Identify which cell holds the provided text, then report its [x, y] central coordinate. 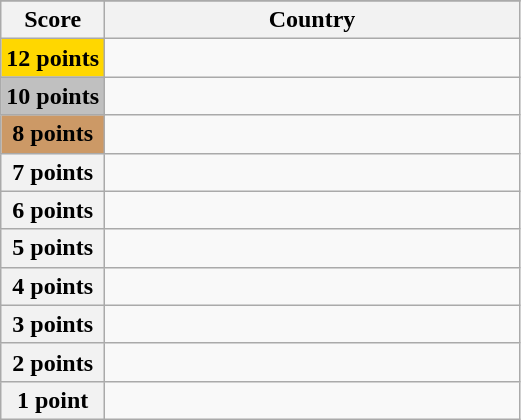
8 points [53, 134]
12 points [53, 58]
4 points [53, 286]
10 points [53, 96]
1 point [53, 400]
7 points [53, 172]
3 points [53, 324]
2 points [53, 362]
6 points [53, 210]
Country [312, 20]
5 points [53, 248]
Score [53, 20]
